Scan for the cell matching the given text and deliver its [x, y] coordinate at center. 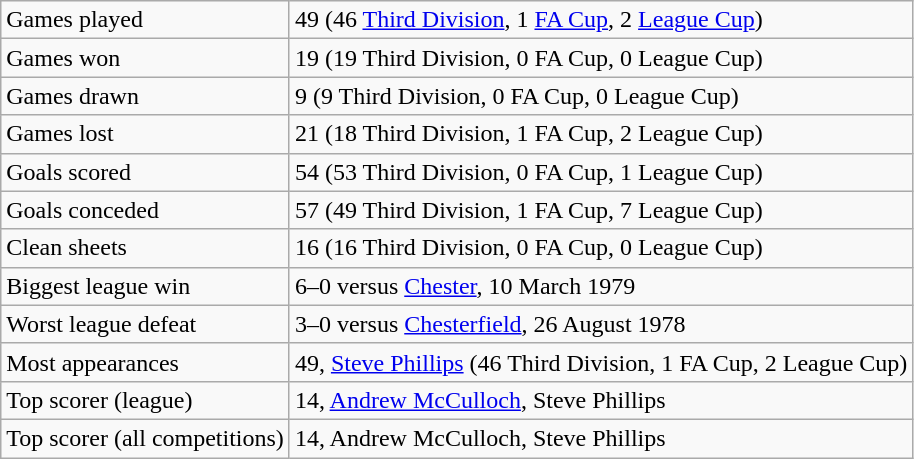
Games drawn [146, 96]
54 (53 Third Division, 0 FA Cup, 1 League Cup) [601, 172]
Goals conceded [146, 210]
Clean sheets [146, 248]
19 (19 Third Division, 0 FA Cup, 0 League Cup) [601, 58]
21 (18 Third Division, 1 FA Cup, 2 League Cup) [601, 134]
Games won [146, 58]
9 (9 Third Division, 0 FA Cup, 0 League Cup) [601, 96]
Top scorer (league) [146, 400]
Most appearances [146, 362]
Biggest league win [146, 286]
Games lost [146, 134]
Goals scored [146, 172]
49 (46 Third Division, 1 FA Cup, 2 League Cup) [601, 20]
16 (16 Third Division, 0 FA Cup, 0 League Cup) [601, 248]
49, Steve Phillips (46 Third Division, 1 FA Cup, 2 League Cup) [601, 362]
3–0 versus Chesterfield, 26 August 1978 [601, 324]
57 (49 Third Division, 1 FA Cup, 7 League Cup) [601, 210]
Games played [146, 20]
Worst league defeat [146, 324]
Top scorer (all competitions) [146, 438]
6–0 versus Chester, 10 March 1979 [601, 286]
